Extract the [X, Y] coordinate from the center of the cell holding the provided text.  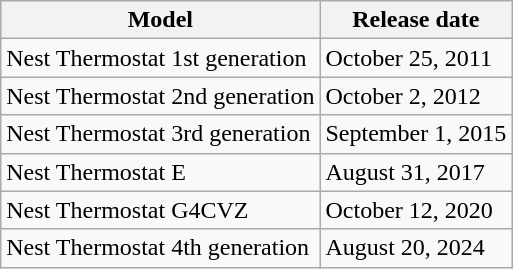
September 1, 2015 [416, 134]
October 25, 2011 [416, 58]
Release date [416, 20]
Nest Thermostat 1st generation [160, 58]
Nest Thermostat G4CVZ [160, 210]
October 12, 2020 [416, 210]
Nest Thermostat 3rd generation [160, 134]
Nest Thermostat 4th generation [160, 248]
August 20, 2024 [416, 248]
August 31, 2017 [416, 172]
Nest Thermostat E [160, 172]
October 2, 2012 [416, 96]
Model [160, 20]
Nest Thermostat 2nd generation [160, 96]
